Extract the [X, Y] coordinate from the center of the cell holding the provided text.  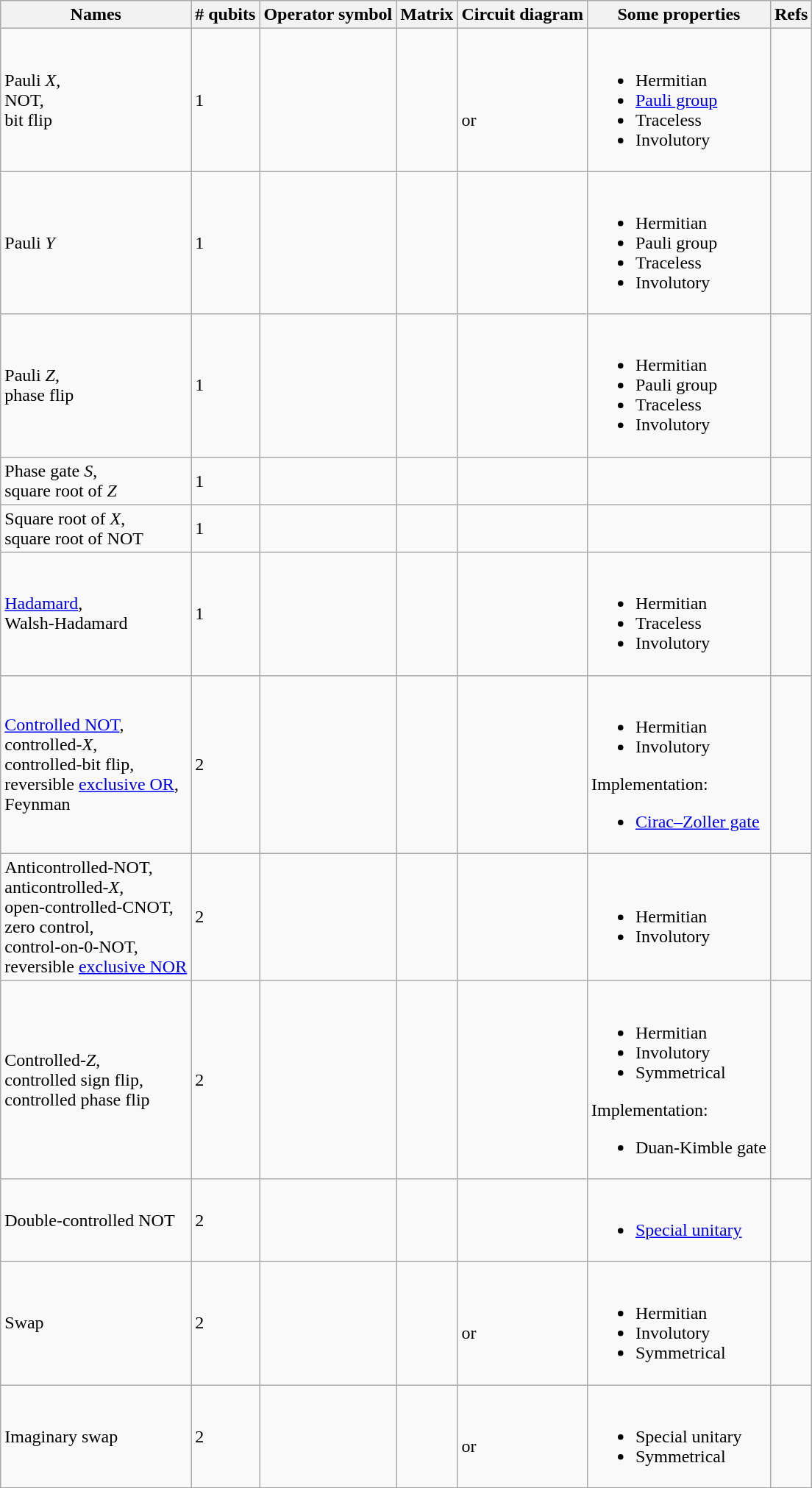
Double-controlled NOT [96, 1220]
HermitianInvolutorySymmetrical [678, 1323]
Matrix [427, 15]
Names [96, 15]
Pauli X,NOT,bit flip [96, 100]
# qubits [225, 15]
HermitianTracelessInvolutory [678, 613]
Swap [96, 1323]
Square root of X,square root of NOT [96, 528]
Some properties [678, 15]
Phase gate S, square root of Z [96, 481]
Imaginary swap [96, 1436]
Anticontrolled-NOT,anticontrolled-X,open-controlled-CNOT,zero control,control-on-0-NOT,reversible exclusive NOR [96, 916]
Operator symbol [328, 15]
Refs [791, 15]
HermitianInvolutoryImplementation:Cirac–Zoller gate [678, 764]
Circuit diagram [522, 15]
HermitianInvolutory [678, 916]
Special unitary [678, 1220]
HermitianInvolutorySymmetricalImplementation:Duan-Kimble gate [678, 1080]
Special unitarySymmetrical [678, 1436]
Controlled NOT,controlled-X,controlled-bit flip,reversible exclusive OR,Feynman [96, 764]
Hadamard,Walsh-Hadamard [96, 613]
Pauli Z,phase flip [96, 385]
Controlled-Z,controlled sign flip,controlled phase flip [96, 1080]
Pauli Y [96, 243]
